Scan for the cell matching the given text and deliver its [X, Y] coordinate at center. 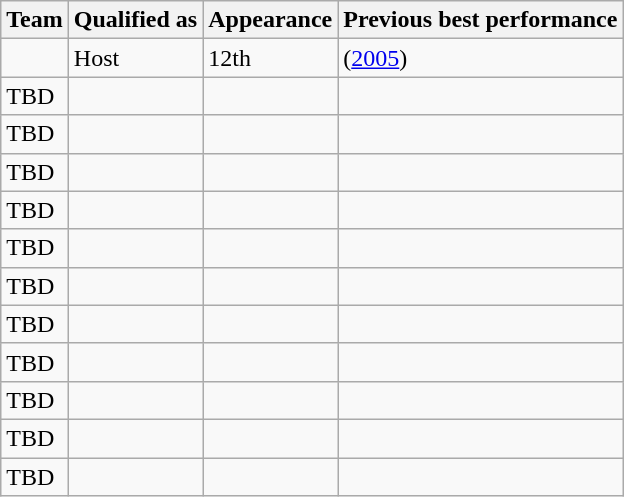
Appearance [270, 20]
Host [135, 58]
(2005) [480, 58]
Qualified as [135, 20]
Team [35, 20]
12th [270, 58]
Previous best performance [480, 20]
